For the text-containing cell, return its midpoint in [X, Y] coordinate format. 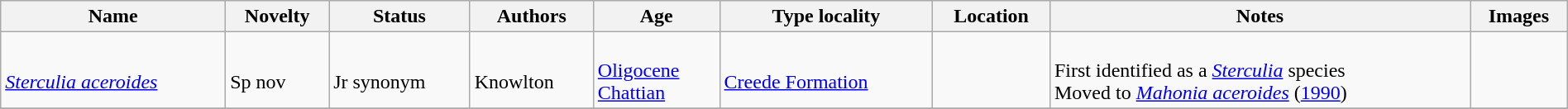
First identified as a Sterculia speciesMoved to Mahonia aceroides (1990) [1260, 70]
Creede Formation [826, 70]
Authors [531, 17]
Sterculia aceroides [113, 70]
Novelty [278, 17]
Images [1519, 17]
Status [400, 17]
Name [113, 17]
Knowlton [531, 70]
Location [992, 17]
Sp nov [278, 70]
Jr synonym [400, 70]
Notes [1260, 17]
OligoceneChattian [657, 70]
Type locality [826, 17]
Age [657, 17]
